Identify which cell holds the provided text, then report its (X, Y) central coordinate. 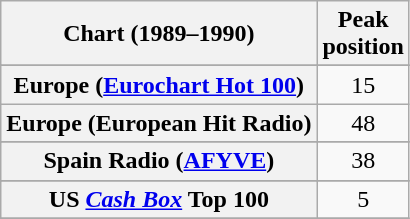
38 (363, 161)
Europe (European Hit Radio) (159, 123)
US Cash Box Top 100 (159, 199)
15 (363, 85)
Europe (Eurochart Hot 100) (159, 85)
Peakposition (363, 34)
48 (363, 123)
5 (363, 199)
Spain Radio (AFYVE) (159, 161)
Chart (1989–1990) (159, 34)
